Find where the given text appears and provide that cell's center as [X, Y] coordinate. 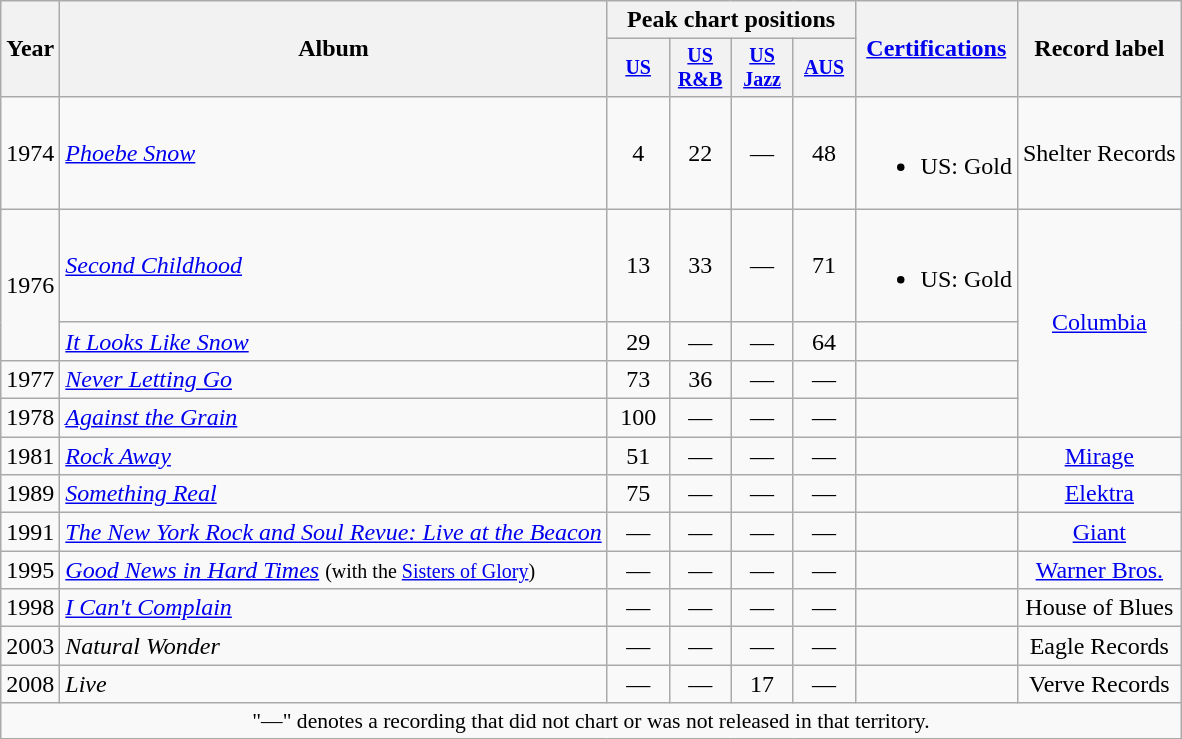
Good News in Hard Times (with the Sisters of Glory) [334, 570]
Verve Records [1099, 684]
Peak chart positions [731, 20]
Mirage [1099, 456]
Phoebe Snow [334, 152]
AUS [824, 68]
Second Childhood [334, 266]
It Looks Like Snow [334, 341]
1978 [30, 418]
100 [638, 418]
US R&B [700, 68]
17 [762, 684]
1989 [30, 494]
73 [638, 379]
64 [824, 341]
Shelter Records [1099, 152]
I Can't Complain [334, 608]
29 [638, 341]
1976 [30, 284]
Giant [1099, 532]
US [638, 68]
The New York Rock and Soul Revue: Live at the Beacon [334, 532]
Rock Away [334, 456]
1981 [30, 456]
Year [30, 49]
36 [700, 379]
2003 [30, 646]
Record label [1099, 49]
Eagle Records [1099, 646]
1974 [30, 152]
US Jazz [762, 68]
Something Real [334, 494]
1998 [30, 608]
Certifications [936, 49]
4 [638, 152]
Elektra [1099, 494]
Warner Bros. [1099, 570]
33 [700, 266]
2008 [30, 684]
22 [700, 152]
1977 [30, 379]
Against the Grain [334, 418]
House of Blues [1099, 608]
Never Letting Go [334, 379]
"—" denotes a recording that did not chart or was not released in that territory. [591, 721]
1991 [30, 532]
48 [824, 152]
75 [638, 494]
Natural Wonder [334, 646]
71 [824, 266]
13 [638, 266]
51 [638, 456]
Album [334, 49]
1995 [30, 570]
Live [334, 684]
Columbia [1099, 322]
